Extract the [X, Y] coordinate from the center of the cell holding the provided text.  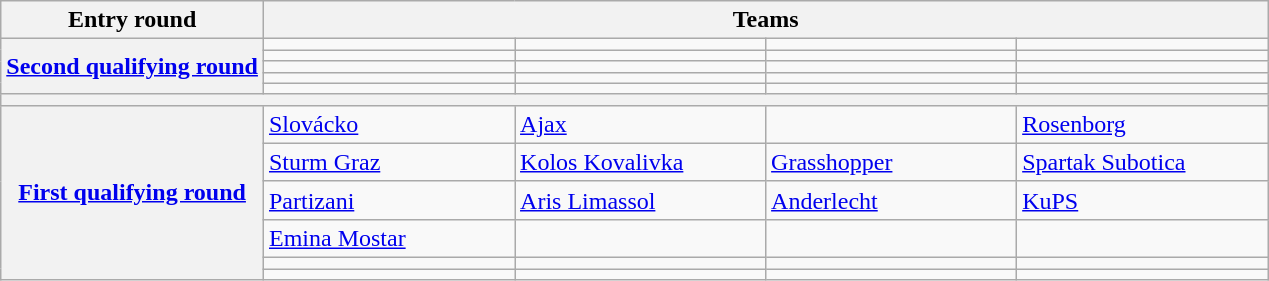
Sturm Graz [388, 162]
Entry round [132, 20]
Ajax [640, 124]
Rosenborg [1142, 124]
Grasshopper [892, 162]
Spartak Subotica [1142, 162]
Teams [765, 20]
Partizani [388, 200]
Second qualifying round [132, 66]
Anderlecht [892, 200]
Emina Mostar [388, 238]
First qualifying round [132, 192]
KuPS [1142, 200]
Slovácko [388, 124]
Aris Limassol [640, 200]
Kolos Kovalivka [640, 162]
